From the cell containing the given text, extract its center point as (x, y) coordinate. 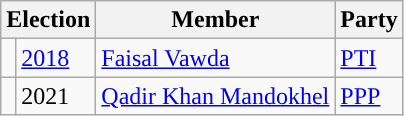
Faisal Vawda (216, 58)
Qadir Khan Mandokhel (216, 96)
PPP (369, 96)
PTI (369, 58)
2018 (56, 58)
2021 (56, 96)
Member (216, 20)
Party (369, 20)
Election (48, 20)
